Capture the cell that displays the provided text and extract its (X, Y) central coordinate. 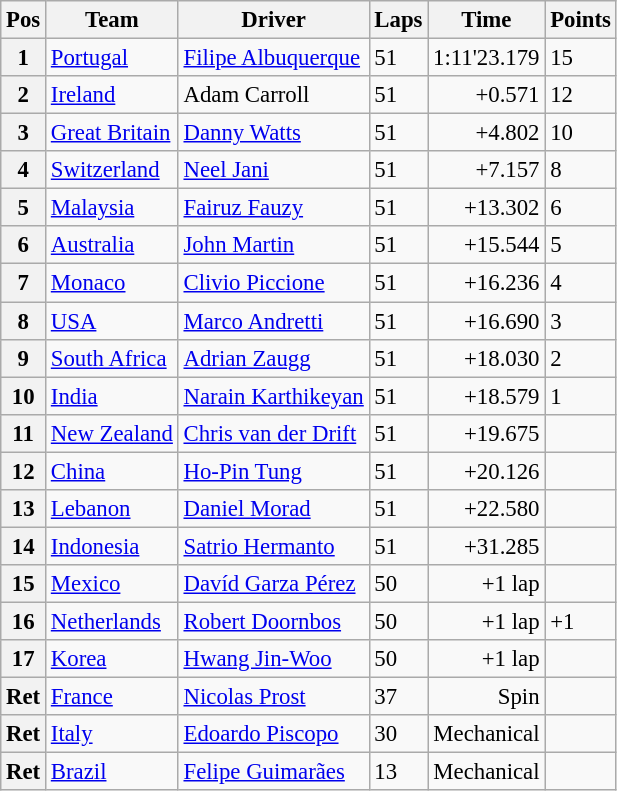
+13.302 (486, 208)
7 (24, 283)
Malaysia (112, 208)
Brazil (112, 772)
Indonesia (112, 546)
Edoardo Piscopo (274, 734)
Satrio Hermanto (274, 546)
Lebanon (112, 509)
Nicolas Prost (274, 697)
+16.236 (486, 283)
Adam Carroll (274, 95)
Clivio Piccione (274, 283)
Switzerland (112, 170)
Daniel Morad (274, 509)
Pos (24, 20)
11 (24, 433)
+20.126 (486, 471)
Filipe Albuquerque (274, 58)
Mexico (112, 584)
Davíd Garza Pérez (274, 584)
Team (112, 20)
+18.030 (486, 358)
1:11'23.179 (486, 58)
Chris van der Drift (274, 433)
Danny Watts (274, 133)
Time (486, 20)
Italy (112, 734)
14 (24, 546)
9 (24, 358)
Felipe Guimarães (274, 772)
Neel Jani (274, 170)
Australia (112, 245)
Netherlands (112, 621)
India (112, 396)
37 (398, 697)
Monaco (112, 283)
+7.157 (486, 170)
Great Britain (112, 133)
France (112, 697)
Narain Karthikeyan (274, 396)
+19.675 (486, 433)
Adrian Zaugg (274, 358)
+18.579 (486, 396)
+15.544 (486, 245)
John Martin (274, 245)
+4.802 (486, 133)
Marco Andretti (274, 321)
Hwang Jin-Woo (274, 659)
Spin (486, 697)
Robert Doornbos (274, 621)
New Zealand (112, 433)
Ireland (112, 95)
China (112, 471)
Points (580, 20)
30 (398, 734)
Korea (112, 659)
Portugal (112, 58)
USA (112, 321)
Fairuz Fauzy (274, 208)
Laps (398, 20)
South Africa (112, 358)
17 (24, 659)
+31.285 (486, 546)
+0.571 (486, 95)
Driver (274, 20)
+16.690 (486, 321)
16 (24, 621)
+22.580 (486, 509)
+1 (580, 621)
Ho-Pin Tung (274, 471)
